From the cell containing the given text, extract its center point as [x, y] coordinate. 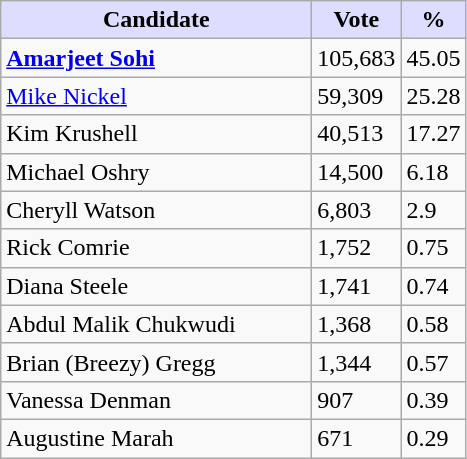
17.27 [434, 134]
% [434, 20]
0.57 [434, 362]
671 [356, 438]
25.28 [434, 96]
14,500 [356, 172]
0.75 [434, 248]
Cheryll Watson [156, 210]
6,803 [356, 210]
0.39 [434, 400]
Vote [356, 20]
105,683 [356, 58]
1,741 [356, 286]
59,309 [356, 96]
Kim Krushell [156, 134]
2.9 [434, 210]
1,752 [356, 248]
6.18 [434, 172]
Brian (Breezy) Gregg [156, 362]
907 [356, 400]
Mike Nickel [156, 96]
45.05 [434, 58]
0.58 [434, 324]
Rick Comrie [156, 248]
40,513 [356, 134]
0.29 [434, 438]
Augustine Marah [156, 438]
1,368 [356, 324]
Diana Steele [156, 286]
0.74 [434, 286]
Abdul Malik Chukwudi [156, 324]
Michael Oshry [156, 172]
1,344 [356, 362]
Vanessa Denman [156, 400]
Candidate [156, 20]
Amarjeet Sohi [156, 58]
